Pinpoint the cell where the given text exists, returning its [x, y] midpoint coordinate. 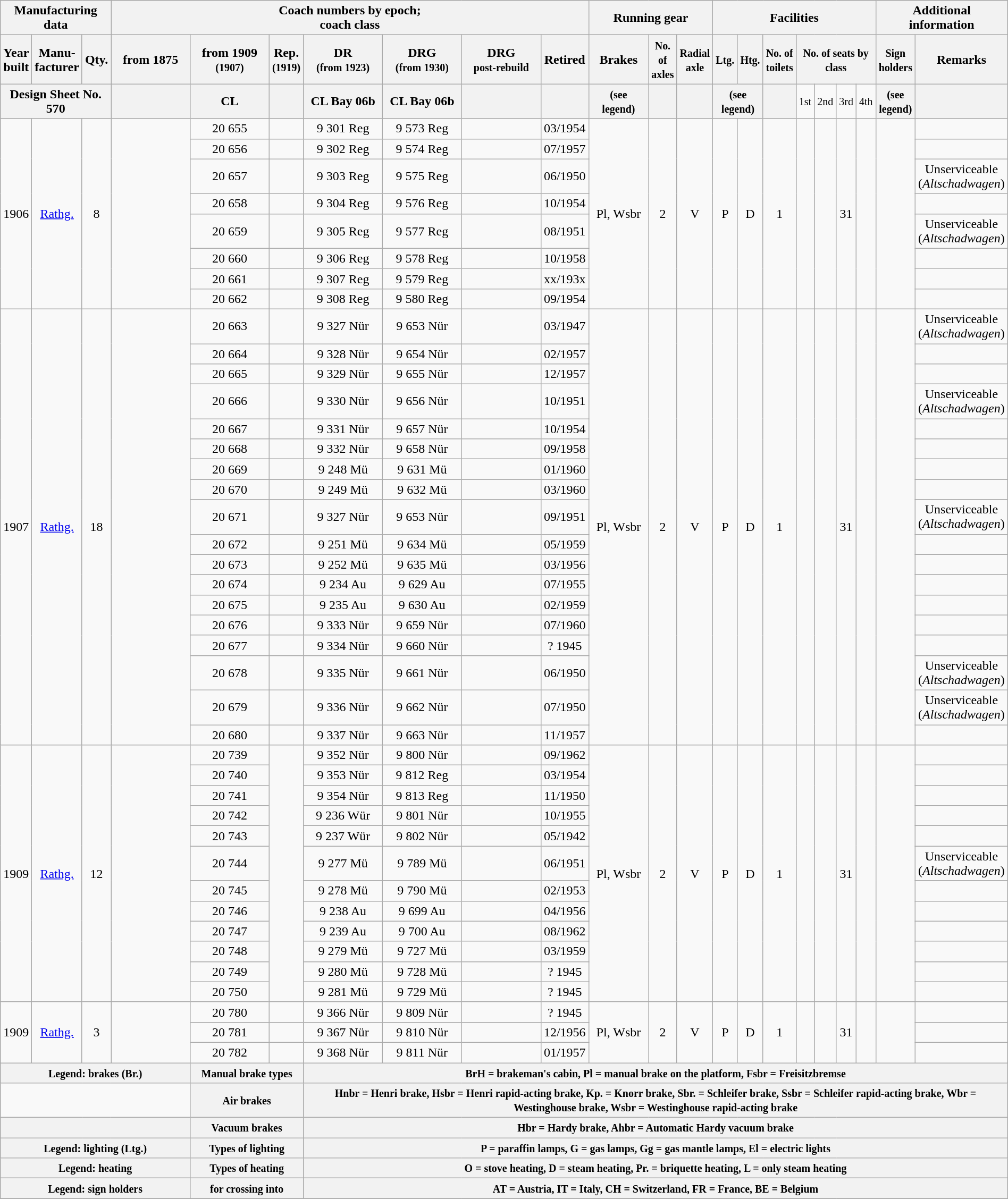
Hbr = Hardy brake, Ahbr = Automatic Hardy vacuum brake [656, 1128]
9 810 Nür [422, 1032]
9 251 Mü [343, 544]
9 308 Reg [343, 299]
No. oftoilets [779, 60]
20 661 [230, 278]
9 635 Mü [422, 564]
20 664 [230, 353]
Coach numbers by epoch;coach class [350, 18]
9 657 Nür [422, 429]
20 679 [230, 707]
Legend: lighting (Ltg.) [96, 1148]
20 660 [230, 258]
9 306 Reg [343, 258]
9 281 Mü [343, 992]
20 678 [230, 673]
20 780 [230, 1012]
Legend: brakes (Br.) [96, 1073]
Signholders [895, 60]
9 334 Nür [343, 645]
9 353 Nür [343, 775]
9 790 Mü [422, 891]
20 663 [230, 326]
20 750 [230, 992]
20 749 [230, 972]
9 631 Mü [422, 469]
9 239 Au [343, 931]
9 575 Reg [422, 176]
Brakes [619, 60]
9 663 Nür [422, 735]
9 577 Reg [422, 231]
9 654 Nür [422, 353]
1907 [16, 527]
BrH = brakeman's cabin, Pl = manual brake on the platform, Fsbr = Freisitzbremse [656, 1073]
No. ofaxles [662, 60]
09/1954 [565, 299]
01/1957 [565, 1052]
Manual brake types [247, 1073]
20 668 [230, 449]
9 235 Au [343, 605]
08/1962 [565, 931]
9 789 Mü [422, 863]
9 573 Reg [422, 129]
20 740 [230, 775]
20 675 [230, 605]
20 743 [230, 836]
02/1957 [565, 353]
20 782 [230, 1052]
9 307 Reg [343, 278]
9 662 Nür [422, 707]
18 [96, 527]
20 746 [230, 911]
01/1960 [565, 469]
9 800 Nür [422, 755]
DRGpost-rebuild [501, 60]
9 368 Nür [343, 1052]
20 671 [230, 517]
9 578 Reg [422, 258]
Additional information [942, 18]
03/1959 [565, 951]
Types of lighting [247, 1148]
20 739 [230, 755]
Legend: sign holders [96, 1188]
1st [805, 101]
9 579 Reg [422, 278]
20 742 [230, 816]
Legend: heating [96, 1168]
9 661 Nür [422, 673]
9 302 Reg [343, 149]
09/1962 [565, 755]
9 656 Nür [422, 402]
9 812 Reg [422, 775]
9 333 Nür [343, 625]
20 676 [230, 625]
3rd [846, 101]
9 248 Mü [343, 469]
1906 [16, 214]
12/1957 [565, 374]
20 674 [230, 585]
9 329 Nür [343, 374]
9 366 Nür [343, 1012]
9 332 Nür [343, 449]
05/1942 [565, 836]
9 659 Nür [422, 625]
20 781 [230, 1032]
9 729 Mü [422, 992]
9 801 Nür [422, 816]
Yearbuilt [16, 60]
20 673 [230, 564]
11/1950 [565, 796]
05/1959 [565, 544]
9 655 Nür [422, 374]
Rep.(1919) [286, 60]
9 354 Nür [343, 796]
9 277 Mü [343, 863]
20 655 [230, 129]
Remarks [962, 60]
9 337 Nür [343, 735]
CL [230, 101]
08/1951 [565, 231]
9 367 Nür [343, 1032]
20 744 [230, 863]
9 336 Nür [343, 707]
Air brakes [247, 1100]
02/1959 [565, 605]
Manufacturing data [56, 18]
20 665 [230, 374]
3 [96, 1032]
03/1956 [565, 564]
20 669 [230, 469]
DR(from 1923) [343, 60]
07/1957 [565, 149]
9 238 Au [343, 911]
03/1960 [565, 489]
20 658 [230, 204]
DRG(from 1930) [422, 60]
9 252 Mü [343, 564]
8 [96, 214]
09/1958 [565, 449]
06/1951 [565, 863]
Facilities [794, 18]
Design Sheet No. 570 [56, 101]
20 667 [230, 429]
20 680 [230, 735]
Types of heating [247, 1168]
20 656 [230, 149]
04/1956 [565, 911]
9 813 Reg [422, 796]
9 330 Nür [343, 402]
07/1950 [565, 707]
9 305 Reg [343, 231]
20 677 [230, 645]
Qty. [96, 60]
20 657 [230, 176]
No. of seats by class [836, 60]
02/1953 [565, 891]
9 576 Reg [422, 204]
10/1951 [565, 402]
for crossing into [247, 1188]
20 748 [230, 951]
O = stove heating, D = steam heating, Pr. = briquette heating, L = only steam heating [656, 1168]
9 728 Mü [422, 972]
Ltg. [725, 60]
9 236 Wür [343, 816]
20 666 [230, 402]
9 279 Mü [343, 951]
9 634 Mü [422, 544]
Manu-facturer [57, 60]
Vacuum brakes [247, 1128]
9 234 Au [343, 585]
9 727 Mü [422, 951]
Htg. [750, 60]
AT = Austria, IT = Italy, CH = Switzerland, FR = France, BE = Belgium [656, 1188]
9 331 Nür [343, 429]
20 670 [230, 489]
9 280 Mü [343, 972]
07/1955 [565, 585]
9 699 Au [422, 911]
9 630 Au [422, 605]
xx/193x [565, 278]
from 1909(1907) [230, 60]
9 574 Reg [422, 149]
Radialaxle [695, 60]
P = paraffin lamps, G = gas lamps, Gg = gas mantle lamps, El = electric lights [656, 1148]
9 352 Nür [343, 755]
Retired [565, 60]
9 249 Mü [343, 489]
9 328 Nür [343, 353]
9 237 Wür [343, 836]
09/1951 [565, 517]
9 802 Nür [422, 836]
20 659 [230, 231]
9 278 Mü [343, 891]
03/1947 [565, 326]
9 304 Reg [343, 204]
9 660 Nür [422, 645]
4th [866, 101]
20 741 [230, 796]
from 1875 [151, 60]
07/1960 [565, 625]
9 303 Reg [343, 176]
10/1955 [565, 816]
9 580 Reg [422, 299]
9 809 Nür [422, 1012]
20 747 [230, 931]
20 745 [230, 891]
9 301 Reg [343, 129]
9 629 Au [422, 585]
9 632 Mü [422, 489]
9 335 Nür [343, 673]
11/1957 [565, 735]
20 672 [230, 544]
12 [96, 874]
Running gear [651, 18]
10/1958 [565, 258]
9 700 Au [422, 931]
12/1956 [565, 1032]
9 658 Nür [422, 449]
9 811 Nür [422, 1052]
20 662 [230, 299]
2nd [825, 101]
